From the cell containing the given text, extract its center point as [X, Y] coordinate. 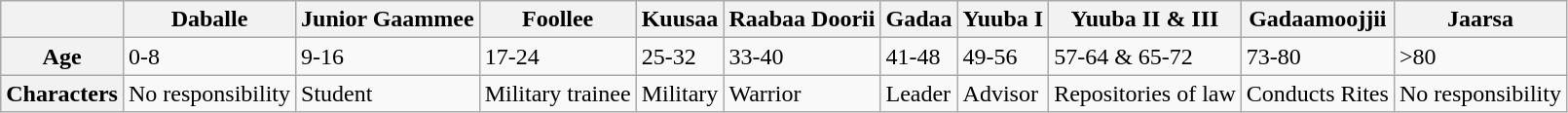
Gadaa [919, 19]
Yuuba I [1003, 19]
Daballe [208, 19]
Characters [62, 94]
Raabaa Doorii [803, 19]
Advisor [1003, 94]
17-24 [557, 56]
Military trainee [557, 94]
Jaarsa [1480, 19]
33-40 [803, 56]
57-64 & 65-72 [1145, 56]
Age [62, 56]
9-16 [388, 56]
Junior Gaammee [388, 19]
0-8 [208, 56]
Warrior [803, 94]
73-80 [1317, 56]
Conducts Rites [1317, 94]
Student [388, 94]
Leader [919, 94]
Yuuba II & III [1145, 19]
25-32 [680, 56]
Foollee [557, 19]
Repositories of law [1145, 94]
Kuusaa [680, 19]
41-48 [919, 56]
>80 [1480, 56]
49-56 [1003, 56]
Gadaamoojjii [1317, 19]
Military [680, 94]
